Output the [x, y] coordinate of the center of the cell containing the given text.  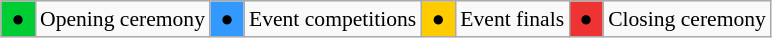
Event competitions [332, 19]
Opening ceremony [122, 19]
Event finals [512, 19]
Closing ceremony [687, 19]
